From the cell containing the given text, extract its center point as [X, Y] coordinate. 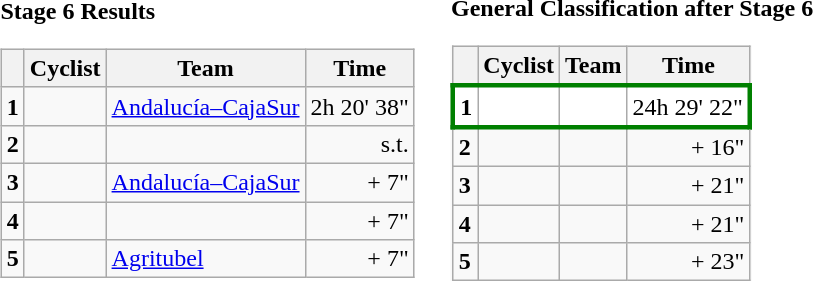
24h 29' 22" [688, 106]
Agritubel [206, 259]
+ 23" [688, 262]
+ 16" [688, 147]
s.t. [360, 144]
2h 20' 38" [360, 106]
